Scan for the cell matching the given text and deliver its (x, y) coordinate at center. 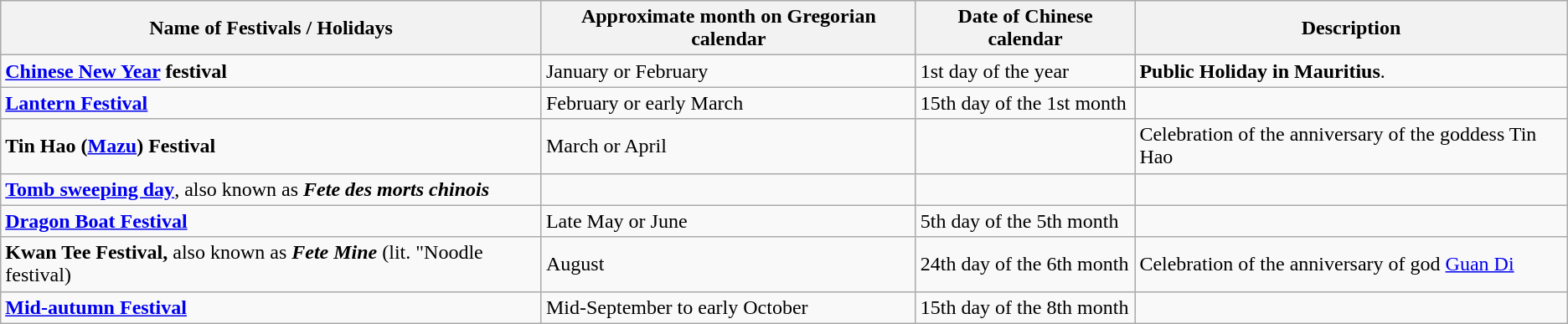
Dragon Boat Festival (271, 221)
1st day of the year (1025, 71)
Date of Chinese calendar (1025, 28)
Chinese New Year festival (271, 71)
Mid-September to early October (729, 307)
Celebration of the anniversary of god Guan Di (1351, 265)
Approximate month on Gregorian calendar (729, 28)
February or early March (729, 103)
15th day of the 8th month (1025, 307)
January or February (729, 71)
24th day of the 6th month (1025, 265)
Mid-autumn Festival (271, 307)
Name of Festivals / Holidays (271, 28)
March or April (729, 146)
15th day of the 1st month (1025, 103)
Celebration of the anniversary of the goddess Tin Hao (1351, 146)
Late May or June (729, 221)
Lantern Festival (271, 103)
August (729, 265)
Public Holiday in Mauritius. (1351, 71)
Tomb sweeping day, also known as Fete des morts chinois (271, 189)
Kwan Tee Festival, also known as Fete Mine (lit. "Noodle festival) (271, 265)
5th day of the 5th month (1025, 221)
Description (1351, 28)
Tin Hao (Mazu) Festival (271, 146)
